From the cell containing the given text, extract its center point as (x, y) coordinate. 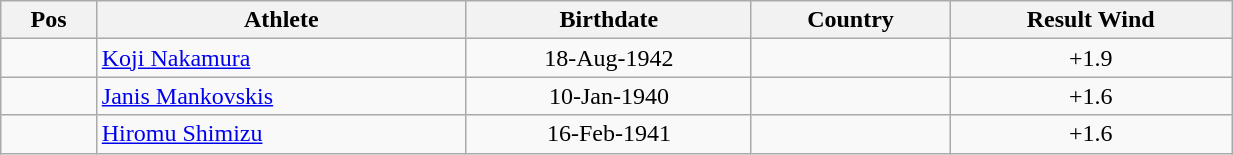
Country (850, 20)
Birthdate (608, 20)
Hiromu Shimizu (281, 134)
18-Aug-1942 (608, 58)
Pos (49, 20)
Janis Mankovskis (281, 96)
10-Jan-1940 (608, 96)
+1.9 (1091, 58)
16-Feb-1941 (608, 134)
Koji Nakamura (281, 58)
Athlete (281, 20)
Result Wind (1091, 20)
